Return (x, y) of the center of cell containing provided text 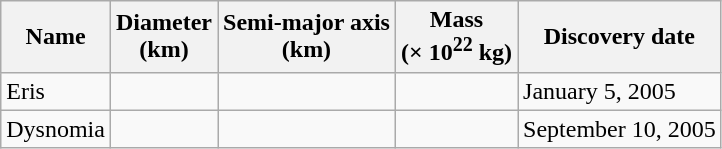
Diameter(km) (164, 37)
January 5, 2005 (620, 91)
September 10, 2005 (620, 129)
Mass(× 1022 kg) (456, 37)
Eris (56, 91)
Name (56, 37)
Semi-major axis(km) (307, 37)
Dysnomia (56, 129)
Discovery date (620, 37)
